Scan for the cell matching the given text and deliver its (x, y) coordinate at center. 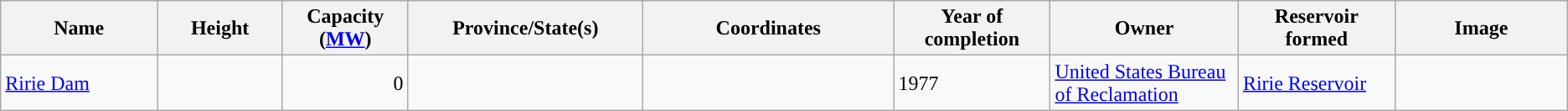
Image (1481, 29)
Name (79, 29)
Capacity (MW) (345, 29)
Ririe Dam (79, 82)
Ririe Reservoir (1317, 82)
Province/State(s) (526, 29)
Reservoir formed (1317, 29)
Coordinates (769, 29)
0 (345, 82)
Year of completion (972, 29)
Owner (1144, 29)
Height (220, 29)
1977 (972, 82)
United States Bureau of Reclamation (1144, 82)
